Scan for the cell matching the given text and deliver its (x, y) coordinate at center. 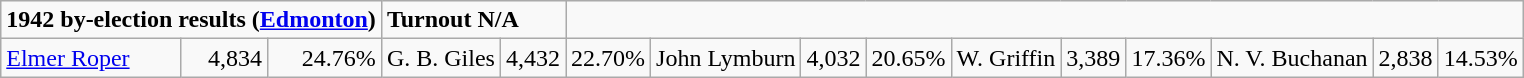
2,838 (1406, 58)
24.76% (325, 58)
4,432 (532, 58)
G. B. Giles (440, 58)
4,032 (834, 58)
3,389 (1094, 58)
17.36% (1168, 58)
1942 by-election results (Edmonton) (192, 20)
Turnout N/A (473, 20)
Elmer Roper (91, 58)
W. Griffin (1006, 58)
14.53% (1480, 58)
4,834 (224, 58)
22.70% (608, 58)
John Lymburn (726, 58)
N. V. Buchanan (1292, 58)
20.65% (908, 58)
